Pinpoint the cell where the given text exists, returning its (X, Y) midpoint coordinate. 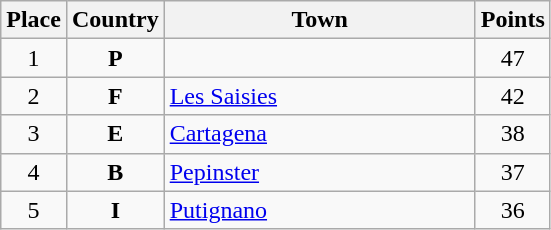
Place (34, 20)
3 (34, 134)
Country (115, 20)
36 (512, 210)
38 (512, 134)
37 (512, 172)
P (115, 58)
Les Saisies (320, 96)
Pepinster (320, 172)
Town (320, 20)
I (115, 210)
E (115, 134)
5 (34, 210)
42 (512, 96)
47 (512, 58)
F (115, 96)
1 (34, 58)
2 (34, 96)
Putignano (320, 210)
Cartagena (320, 134)
Points (512, 20)
4 (34, 172)
B (115, 172)
